For the text-containing cell, return its midpoint in [x, y] coordinate format. 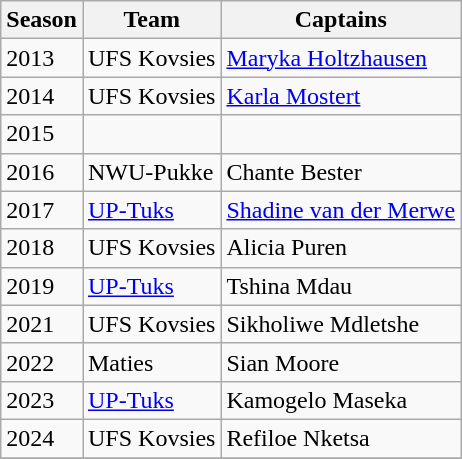
2018 [42, 248]
Sikholiwe Mdletshe [341, 324]
Tshina Mdau [341, 286]
2024 [42, 438]
Maryka Holtzhausen [341, 58]
Chante Bester [341, 172]
2015 [42, 134]
Sian Moore [341, 362]
Season [42, 20]
Shadine van der Merwe [341, 210]
2019 [42, 286]
2016 [42, 172]
Captains [341, 20]
Refiloe Nketsa [341, 438]
2022 [42, 362]
Alicia Puren [341, 248]
2017 [42, 210]
Karla Mostert [341, 96]
2013 [42, 58]
Kamogelo Maseka [341, 400]
Maties [151, 362]
Team [151, 20]
2023 [42, 400]
2021 [42, 324]
2014 [42, 96]
NWU-Pukke [151, 172]
